Provide the [X, Y] coordinate of the cell's center where the given text is located.  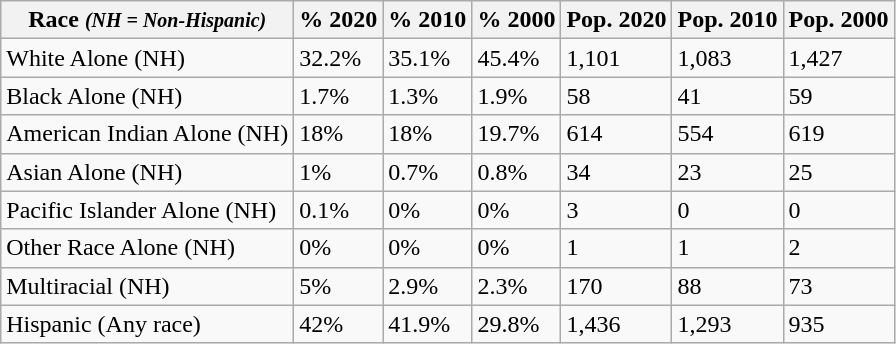
59 [838, 96]
41 [728, 96]
0.7% [428, 172]
32.2% [338, 58]
White Alone (NH) [148, 58]
% 2000 [516, 20]
73 [838, 286]
1,101 [616, 58]
554 [728, 134]
% 2010 [428, 20]
Race (NH = Non-Hispanic) [148, 20]
41.9% [428, 324]
Pop. 2020 [616, 20]
1.3% [428, 96]
Pop. 2010 [728, 20]
34 [616, 172]
1,427 [838, 58]
935 [838, 324]
88 [728, 286]
2.9% [428, 286]
Pop. 2000 [838, 20]
Hispanic (Any race) [148, 324]
29.8% [516, 324]
1% [338, 172]
1,436 [616, 324]
1,293 [728, 324]
2 [838, 248]
Black Alone (NH) [148, 96]
35.1% [428, 58]
42% [338, 324]
25 [838, 172]
Pacific Islander Alone (NH) [148, 210]
1.7% [338, 96]
45.4% [516, 58]
58 [616, 96]
1.9% [516, 96]
0.8% [516, 172]
0.1% [338, 210]
23 [728, 172]
American Indian Alone (NH) [148, 134]
3 [616, 210]
170 [616, 286]
5% [338, 286]
19.7% [516, 134]
Other Race Alone (NH) [148, 248]
Asian Alone (NH) [148, 172]
619 [838, 134]
1,083 [728, 58]
Multiracial (NH) [148, 286]
% 2020 [338, 20]
614 [616, 134]
2.3% [516, 286]
